Return the (X, Y) coordinate for the center point of the cell that contains the specified text.  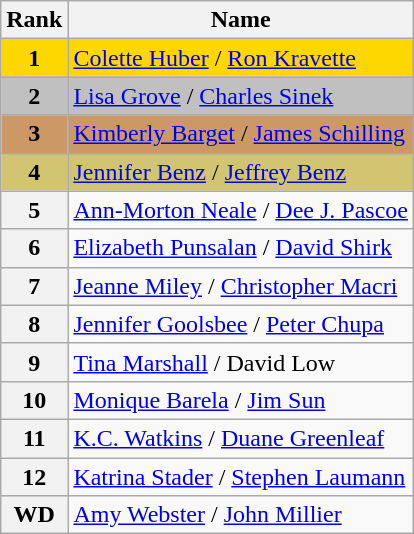
5 (34, 210)
Colette Huber / Ron Kravette (241, 58)
Rank (34, 20)
7 (34, 286)
1 (34, 58)
Amy Webster / John Millier (241, 515)
Monique Barela / Jim Sun (241, 400)
Name (241, 20)
6 (34, 248)
Katrina Stader / Stephen Laumann (241, 477)
2 (34, 96)
Lisa Grove / Charles Sinek (241, 96)
K.C. Watkins / Duane Greenleaf (241, 438)
Jeanne Miley / Christopher Macri (241, 286)
10 (34, 400)
WD (34, 515)
Ann-Morton Neale / Dee J. Pascoe (241, 210)
Jennifer Goolsbee / Peter Chupa (241, 324)
12 (34, 477)
8 (34, 324)
4 (34, 172)
Elizabeth Punsalan / David Shirk (241, 248)
3 (34, 134)
9 (34, 362)
Kimberly Barget / James Schilling (241, 134)
Tina Marshall / David Low (241, 362)
Jennifer Benz / Jeffrey Benz (241, 172)
11 (34, 438)
